Find where the given text appears and provide that cell's center as (x, y) coordinate. 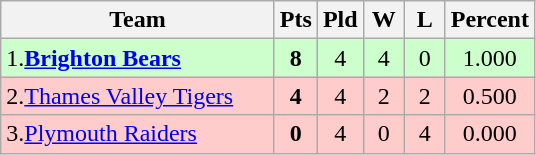
0.000 (490, 134)
Team (138, 20)
0.500 (490, 96)
2.Thames Valley Tigers (138, 96)
Pts (296, 20)
8 (296, 58)
Percent (490, 20)
1.Brighton Bears (138, 58)
Pld (340, 20)
3.Plymouth Raiders (138, 134)
L (424, 20)
W (384, 20)
1.000 (490, 58)
